Pinpoint the cell where the given text exists, returning its [X, Y] midpoint coordinate. 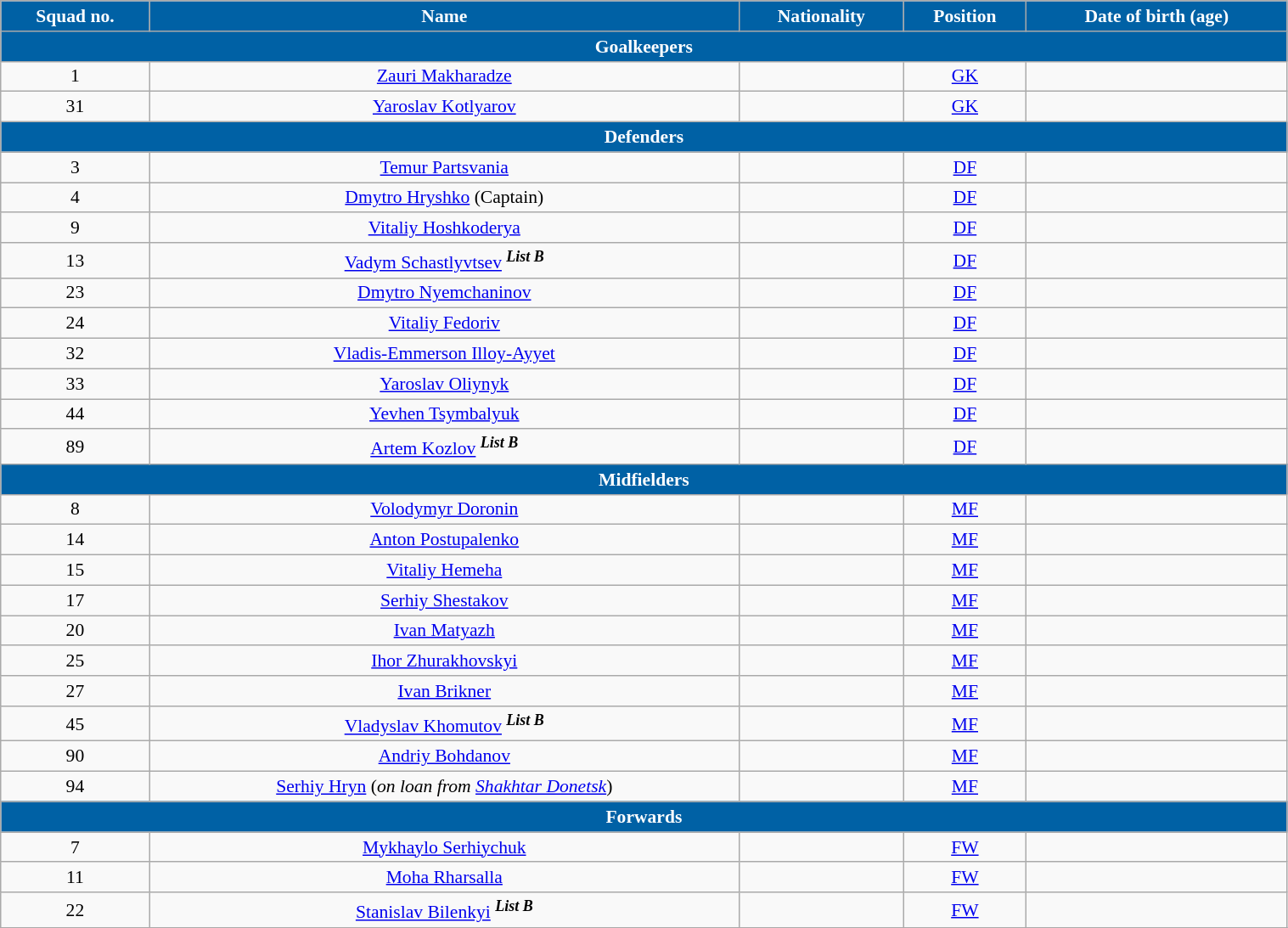
Vitaliy Fedoriv [444, 323]
Defenders [644, 138]
Vladyslav Khomutov List B [444, 723]
3 [75, 167]
45 [75, 723]
25 [75, 661]
31 [75, 107]
Name [444, 16]
Serhiy Shestakov [444, 600]
Moha Rharsalla [444, 878]
8 [75, 510]
14 [75, 540]
Goalkeepers [644, 47]
1 [75, 76]
Yaroslav Oliynyk [444, 384]
Vadym Schastlyvtsev List B [444, 260]
90 [75, 756]
Stanislav Bilenkyi List B [444, 910]
Dmytro Nyemchaninov [444, 293]
Ihor Zhurakhovskyi [444, 661]
Dmytro Hryshko (Captain) [444, 198]
Midfielders [644, 480]
Vladis-Emmerson Illoy-Ayyet [444, 354]
Yaroslav Kotlyarov [444, 107]
Vitaliy Hoshkoderya [444, 228]
Yevhen Tsymbalyuk [444, 414]
Volodymyr Doronin [444, 510]
22 [75, 910]
9 [75, 228]
Zauri Makharadze [444, 76]
27 [75, 691]
Squad no. [75, 16]
Position [965, 16]
Serhiy Hryn (on loan from Shakhtar Donetsk) [444, 787]
4 [75, 198]
Date of birth (age) [1156, 16]
Andriy Bohdanov [444, 756]
44 [75, 414]
Anton Postupalenko [444, 540]
Artem Kozlov List B [444, 447]
33 [75, 384]
7 [75, 847]
Ivan Matyazh [444, 631]
Temur Partsvania [444, 167]
Ivan Brikner [444, 691]
94 [75, 787]
Mykhaylo Serhiychuk [444, 847]
23 [75, 293]
Forwards [644, 817]
11 [75, 878]
13 [75, 260]
15 [75, 571]
89 [75, 447]
32 [75, 354]
Vitaliy Hemeha [444, 571]
Nationality [822, 16]
17 [75, 600]
20 [75, 631]
24 [75, 323]
